Identify which cell holds the provided text, then report its [x, y] central coordinate. 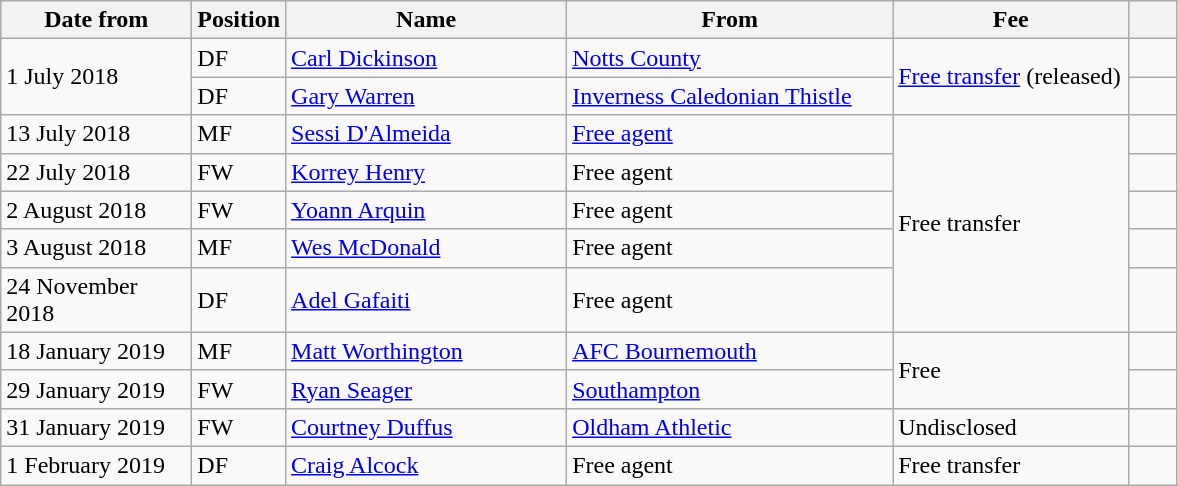
Gary Warren [426, 96]
Korrey Henry [426, 172]
31 January 2019 [96, 427]
Wes McDonald [426, 248]
Inverness Caledonian Thistle [730, 96]
22 July 2018 [96, 172]
Fee [1011, 20]
Southampton [730, 389]
2 August 2018 [96, 210]
Craig Alcock [426, 465]
Sessi D'Almeida [426, 134]
From [730, 20]
Ryan Seager [426, 389]
Date from [96, 20]
Oldham Athletic [730, 427]
24 November 2018 [96, 300]
29 January 2019 [96, 389]
Undisclosed [1011, 427]
Notts County [730, 58]
13 July 2018 [96, 134]
Carl Dickinson [426, 58]
3 August 2018 [96, 248]
Courtney Duffus [426, 427]
1 July 2018 [96, 77]
Adel Gafaiti [426, 300]
18 January 2019 [96, 351]
Free [1011, 370]
Name [426, 20]
1 February 2019 [96, 465]
AFC Bournemouth [730, 351]
Yoann Arquin [426, 210]
Matt Worthington [426, 351]
Free transfer (released) [1011, 77]
Position [239, 20]
